Identify which cell holds the provided text, then report its [X, Y] central coordinate. 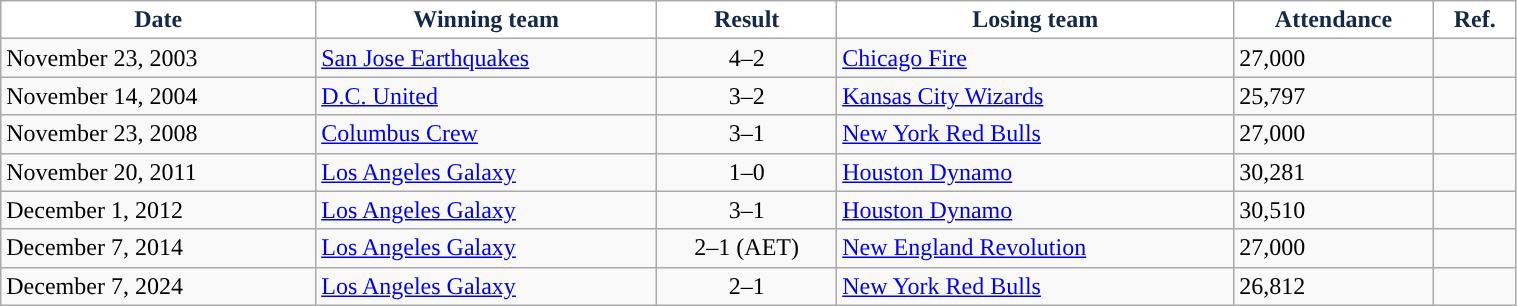
Winning team [486, 20]
30,510 [1334, 210]
December 7, 2024 [158, 286]
25,797 [1334, 96]
D.C. United [486, 96]
Chicago Fire [1036, 58]
2–1 [747, 286]
Kansas City Wizards [1036, 96]
Ref. [1474, 20]
New England Revolution [1036, 248]
November 20, 2011 [158, 172]
3–2 [747, 96]
Losing team [1036, 20]
San Jose Earthquakes [486, 58]
November 23, 2003 [158, 58]
November 23, 2008 [158, 134]
December 7, 2014 [158, 248]
Result [747, 20]
30,281 [1334, 172]
1–0 [747, 172]
26,812 [1334, 286]
4–2 [747, 58]
Date [158, 20]
2–1 (AET) [747, 248]
December 1, 2012 [158, 210]
Attendance [1334, 20]
Columbus Crew [486, 134]
November 14, 2004 [158, 96]
